Return [x, y] of the center of cell containing provided text 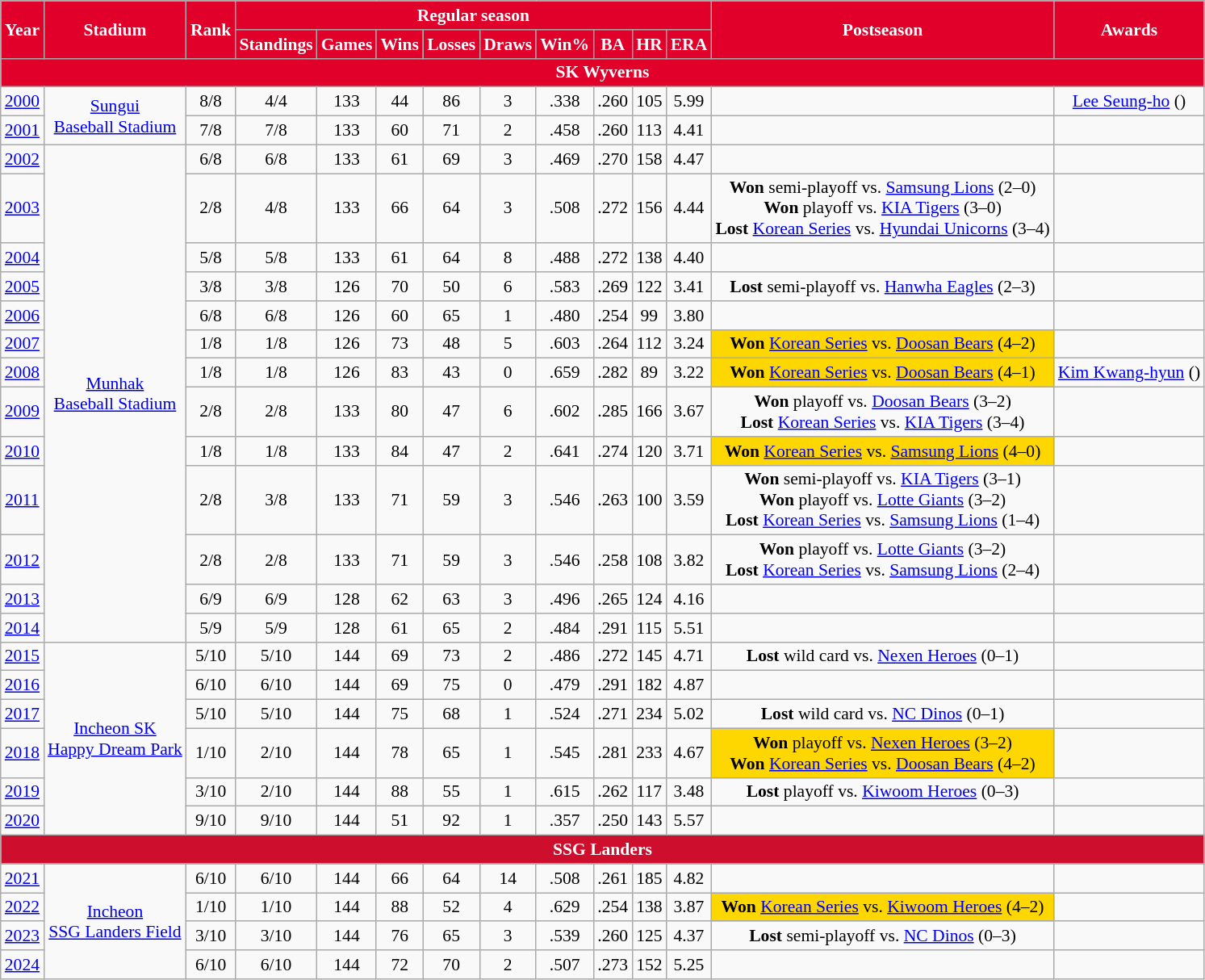
4.37 [689, 936]
.250 [613, 821]
Won Korean Series vs. Doosan Bears (4–2) [882, 344]
2019 [23, 792]
Won semi-playoff vs. Samsung Lions (2–0) Won playoff vs. KIA Tigers (3–0) Lost Korean Series vs. Hyundai Unicorns (3–4) [882, 208]
Games [347, 44]
166 [649, 412]
5.51 [689, 628]
Won Korean Series vs. Doosan Bears (4–1) [882, 373]
.357 [565, 821]
62 [400, 599]
.545 [565, 752]
SunguiBaseball Stadium [115, 116]
Standings [276, 44]
2021 [23, 878]
156 [649, 208]
43 [451, 373]
83 [400, 373]
115 [649, 628]
233 [649, 752]
Lost semi-playoff vs. NC Dinos (0–3) [882, 936]
Wins [400, 44]
2018 [23, 752]
Won Korean Series vs. Samsung Lions (4–0) [882, 451]
.261 [613, 878]
Rank [211, 29]
5.57 [689, 821]
2022 [23, 907]
55 [451, 792]
2015 [23, 656]
2009 [23, 412]
Won semi-playoff vs. KIA Tigers (3–1) Won playoff vs. Lotte Giants (3–2) Lost Korean Series vs. Samsung Lions (1–4) [882, 500]
.458 [565, 131]
.281 [613, 752]
.262 [613, 792]
.274 [613, 451]
.263 [613, 500]
89 [649, 373]
4 [508, 907]
158 [649, 159]
3.67 [689, 412]
5.02 [689, 714]
152 [649, 965]
.338 [565, 102]
2024 [23, 965]
44 [400, 102]
Lost semi-playoff vs. Hanwha Eagles (2–3) [882, 287]
143 [649, 821]
.486 [565, 656]
.488 [565, 258]
Losses [451, 44]
2006 [23, 316]
SSG Landers [602, 850]
Won playoff vs. Lotte Giants (3–2) Lost Korean Series vs. Samsung Lions (2–4) [882, 560]
4.87 [689, 685]
MunhakBaseball Stadium [115, 393]
76 [400, 936]
68 [451, 714]
HR [649, 44]
48 [451, 344]
122 [649, 287]
.285 [613, 412]
2007 [23, 344]
4.47 [689, 159]
3.82 [689, 560]
4.40 [689, 258]
117 [649, 792]
Stadium [115, 29]
Draws [508, 44]
182 [649, 685]
4/4 [276, 102]
80 [400, 412]
2014 [23, 628]
2020 [23, 821]
.615 [565, 792]
2005 [23, 287]
100 [649, 500]
Lee Seung-ho () [1129, 102]
.603 [565, 344]
185 [649, 878]
.258 [613, 560]
.484 [565, 628]
2017 [23, 714]
BA [613, 44]
2008 [23, 373]
.539 [565, 936]
Postseason [882, 29]
3.24 [689, 344]
Lost playoff vs. Kiwoom Heroes (0–3) [882, 792]
120 [649, 451]
2012 [23, 560]
5.99 [689, 102]
.480 [565, 316]
4.71 [689, 656]
Won playoff vs. Doosan Bears (3–2) Lost Korean Series vs. KIA Tigers (3–4) [882, 412]
.479 [565, 685]
.273 [613, 965]
Regular season [473, 15]
ERA [689, 44]
2023 [23, 936]
.496 [565, 599]
3.87 [689, 907]
Win% [565, 44]
86 [451, 102]
2013 [23, 599]
.282 [613, 373]
.265 [613, 599]
.271 [613, 714]
108 [649, 560]
2000 [23, 102]
4.16 [689, 599]
92 [451, 821]
105 [649, 102]
.269 [613, 287]
.507 [565, 965]
3.59 [689, 500]
52 [451, 907]
72 [400, 965]
.270 [613, 159]
2001 [23, 131]
2016 [23, 685]
84 [400, 451]
78 [400, 752]
2010 [23, 451]
234 [649, 714]
.264 [613, 344]
4/8 [276, 208]
124 [649, 599]
.659 [565, 373]
Kim Kwang-hyun () [1129, 373]
2003 [23, 208]
145 [649, 656]
8 [508, 258]
.629 [565, 907]
112 [649, 344]
IncheonSSG Landers Field [115, 921]
5 [508, 344]
2004 [23, 258]
99 [649, 316]
2002 [23, 159]
51 [400, 821]
4.82 [689, 878]
3.80 [689, 316]
SK Wyverns [602, 73]
8/8 [211, 102]
.641 [565, 451]
63 [451, 599]
125 [649, 936]
4.67 [689, 752]
Lost wild card vs. NC Dinos (0–1) [882, 714]
Incheon SKHappy Dream Park [115, 738]
Won playoff vs. Nexen Heroes (3–2) Won Korean Series vs. Doosan Bears (4–2) [882, 752]
Lost wild card vs. Nexen Heroes (0–1) [882, 656]
Won Korean Series vs. Kiwoom Heroes (4–2) [882, 907]
Awards [1129, 29]
.602 [565, 412]
3.48 [689, 792]
.583 [565, 287]
4.41 [689, 131]
3.71 [689, 451]
2011 [23, 500]
Year [23, 29]
3.22 [689, 373]
.524 [565, 714]
5.25 [689, 965]
4.44 [689, 208]
3.41 [689, 287]
14 [508, 878]
.469 [565, 159]
113 [649, 131]
50 [451, 287]
